Pinpoint the cell where the given text exists, returning its (X, Y) midpoint coordinate. 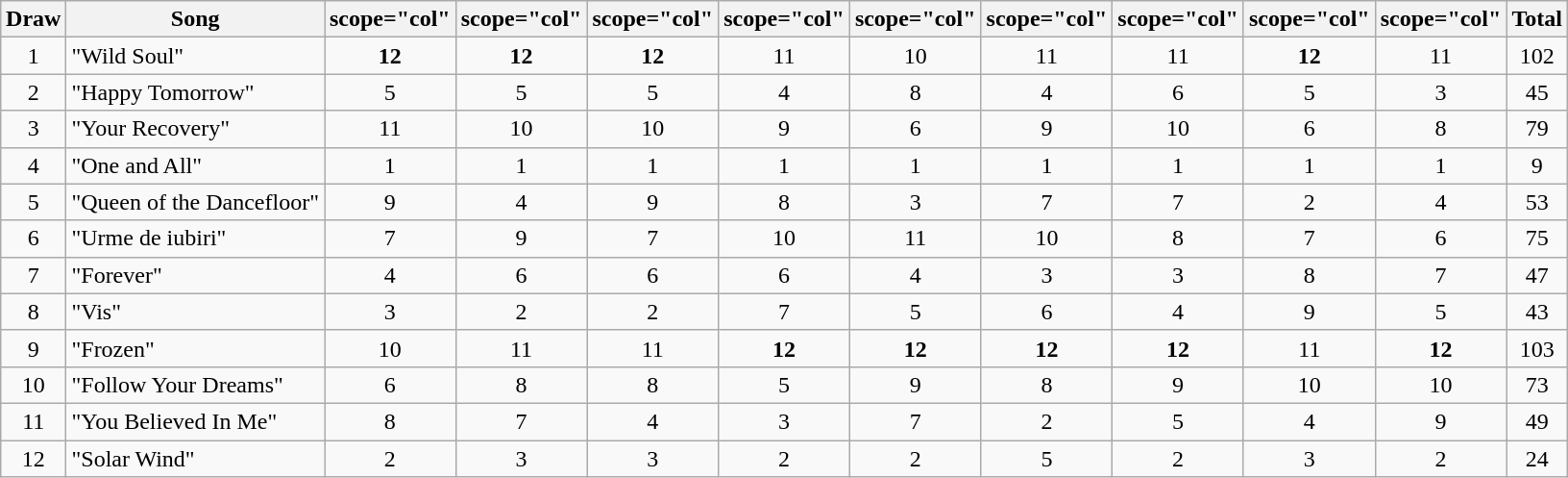
53 (1537, 202)
"Happy Tomorrow" (196, 92)
"Follow Your Dreams" (196, 385)
75 (1537, 239)
49 (1537, 421)
73 (1537, 385)
103 (1537, 348)
"Wild Soul" (196, 56)
"Urme de iubiri" (196, 239)
"Frozen" (196, 348)
"Solar Wind" (196, 459)
Draw (34, 19)
43 (1537, 312)
Song (196, 19)
"One and All" (196, 165)
"Queen of the Dancefloor" (196, 202)
45 (1537, 92)
102 (1537, 56)
"Your Recovery" (196, 129)
24 (1537, 459)
"Forever" (196, 275)
"You Believed In Me" (196, 421)
Total (1537, 19)
47 (1537, 275)
"Vis" (196, 312)
79 (1537, 129)
